Return the (X, Y) coordinate for the center point of the cell that contains the specified text.  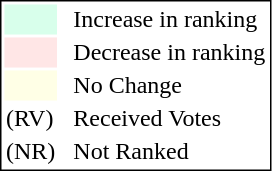
Received Votes (170, 119)
No Change (170, 85)
Decrease in ranking (170, 53)
Increase in ranking (170, 19)
Not Ranked (170, 151)
(RV) (30, 119)
(NR) (30, 151)
